Return the (x, y) coordinate for the center point of the cell that contains the specified text.  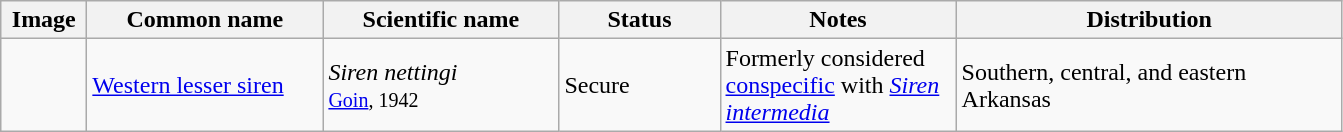
Siren nettingiGoin, 1942 (441, 85)
Western lesser siren (205, 85)
Notes (838, 20)
Southern, central, and eastern Arkansas (1149, 85)
Image (44, 20)
Formerly considered conspecific with Siren intermedia (838, 85)
Common name (205, 20)
Status (640, 20)
Distribution (1149, 20)
Scientific name (441, 20)
Secure (640, 85)
